Pinpoint the cell where the given text exists, returning its [x, y] midpoint coordinate. 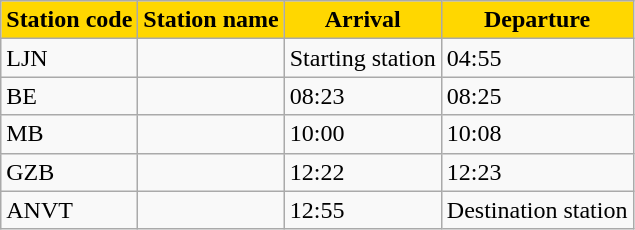
08:25 [537, 96]
Arrival [362, 20]
Station name [211, 20]
12:22 [362, 172]
04:55 [537, 58]
LJN [70, 58]
BE [70, 96]
08:23 [362, 96]
Starting station [362, 58]
MB [70, 134]
Destination station [537, 210]
12:23 [537, 172]
10:00 [362, 134]
GZB [70, 172]
Departure [537, 20]
ANVT [70, 210]
12:55 [362, 210]
Station code [70, 20]
10:08 [537, 134]
